Search for the cell housing the specified text and yield its [x, y] center coordinate. 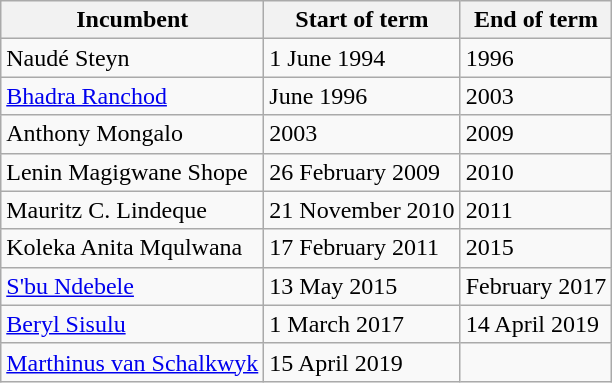
Start of term [362, 20]
1996 [536, 58]
2015 [536, 248]
End of term [536, 20]
Anthony Mongalo [132, 134]
S'bu Ndebele [132, 286]
1 March 2017 [362, 324]
June 1996 [362, 96]
Lenin Magigwane Shope [132, 172]
Bhadra Ranchod [132, 96]
Beryl Sisulu [132, 324]
21 November 2010 [362, 210]
13 May 2015 [362, 286]
2011 [536, 210]
Mauritz C. Lindeque [132, 210]
15 April 2019 [362, 362]
February 2017 [536, 286]
Marthinus van Schalkwyk [132, 362]
2009 [536, 134]
2010 [536, 172]
Incumbent [132, 20]
Koleka Anita Mqulwana [132, 248]
26 February 2009 [362, 172]
1 June 1994 [362, 58]
14 April 2019 [536, 324]
17 February 2011 [362, 248]
Naudé Steyn [132, 58]
